Extract the [x, y] coordinate from the center of the cell holding the provided text.  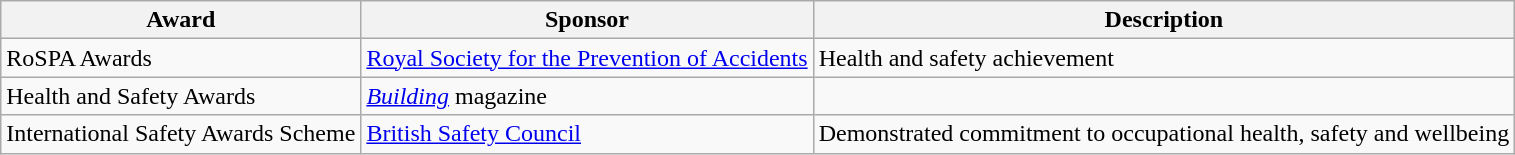
Health and Safety Awards [181, 96]
Royal Society for the Prevention of Accidents [587, 58]
Award [181, 20]
Description [1164, 20]
British Safety Council [587, 134]
International Safety Awards Scheme [181, 134]
RoSPA Awards [181, 58]
Sponsor [587, 20]
Building magazine [587, 96]
Health and safety achievement [1164, 58]
Demonstrated commitment to occupational health, safety and wellbeing [1164, 134]
